Locate the cell with the specified text and output its [x, y] center coordinate. 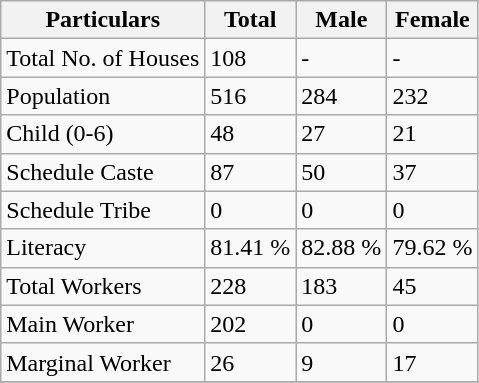
Total Workers [103, 286]
228 [250, 286]
21 [432, 134]
Male [342, 20]
37 [432, 172]
Schedule Caste [103, 172]
48 [250, 134]
108 [250, 58]
183 [342, 286]
9 [342, 362]
17 [432, 362]
Particulars [103, 20]
516 [250, 96]
Total [250, 20]
79.62 % [432, 248]
202 [250, 324]
50 [342, 172]
81.41 % [250, 248]
87 [250, 172]
Total No. of Houses [103, 58]
45 [432, 286]
Female [432, 20]
27 [342, 134]
Population [103, 96]
284 [342, 96]
Literacy [103, 248]
Main Worker [103, 324]
232 [432, 96]
Marginal Worker [103, 362]
26 [250, 362]
82.88 % [342, 248]
Schedule Tribe [103, 210]
Child (0-6) [103, 134]
